Return the [X, Y] coordinate for the center point of the cell that contains the specified text.  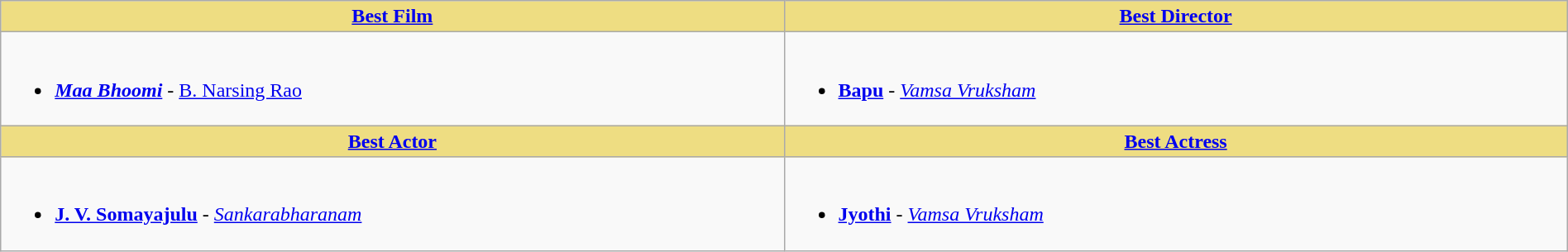
Best Film [392, 17]
Jyothi - Vamsa Vruksham [1176, 203]
Bapu - Vamsa Vruksham [1176, 79]
Best Actor [392, 141]
Best Director [1176, 17]
Best Actress [1176, 141]
J. V. Somayajulu - Sankarabharanam [392, 203]
Maa Bhoomi - B. Narsing Rao [392, 79]
